Pinpoint the cell where the given text exists, returning its (x, y) midpoint coordinate. 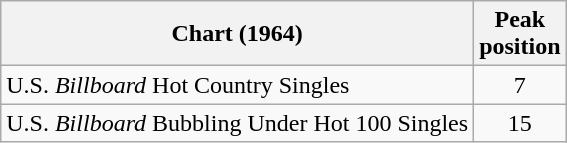
15 (520, 123)
7 (520, 85)
Peakposition (520, 34)
U.S. Billboard Hot Country Singles (238, 85)
Chart (1964) (238, 34)
U.S. Billboard Bubbling Under Hot 100 Singles (238, 123)
